Provide the (X, Y) coordinate of the cell's center where the given text is located.  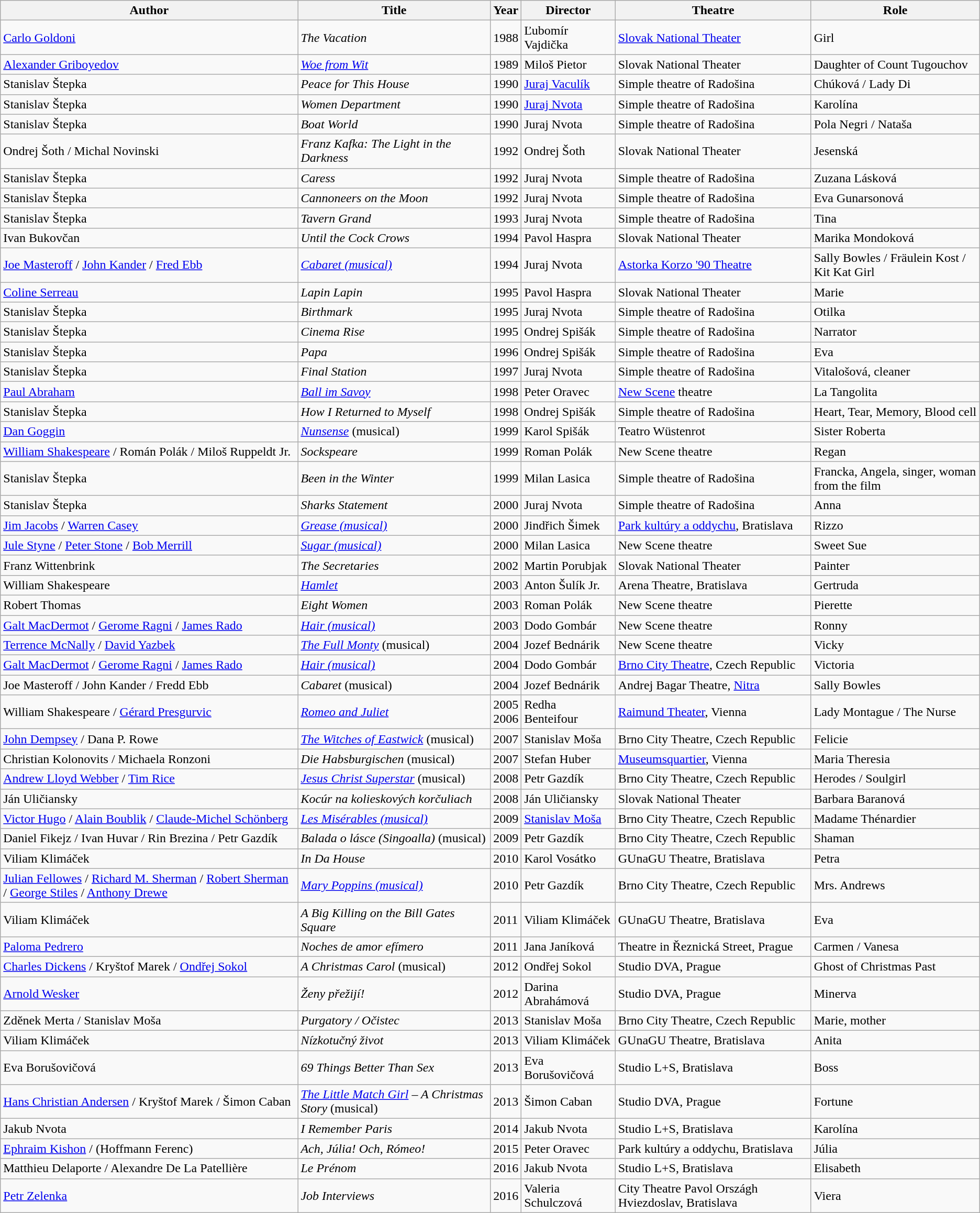
Author (149, 10)
Boat World (394, 124)
Gertruda (895, 585)
Ženy přežijí! (394, 993)
Jindřich Šimek (569, 525)
Redha Benteifour (569, 712)
Darina Abrahámová (569, 993)
Petra (895, 858)
Noches de amor efímero (394, 946)
Shaman (895, 839)
2014 (506, 1129)
Viera (895, 1195)
Jana Janíková (569, 946)
Paul Abraham (149, 392)
A Big Killing on the Bill Gates Square (394, 920)
Teatro Wüstenrot (713, 432)
Eight Women (394, 605)
Jim Jacobs / Warren Casey (149, 525)
Pierette (895, 605)
Vicky (895, 645)
Tavern Grand (394, 218)
Arena Theatre, Bratislava (713, 585)
John Dempsey / Dana P. Rowe (149, 739)
Lady Montague / The Nurse (895, 712)
Francka, Angela, singer, woman from the film (895, 479)
Juraj Vaculík (569, 84)
Job Interviews (394, 1195)
Ivan Bukovčan (149, 238)
Ephraim Kishon / (Hoffmann Ferenc) (149, 1149)
Anita (895, 1041)
Elisabeth (895, 1168)
Zuzana Lásková (895, 178)
1996 (506, 352)
Daniel Fikejz / Ivan Huvar / Rin Brezina / Petr Gazdík (149, 839)
La Tangolita (895, 392)
Die Habsburgischen (musical) (394, 759)
Anna (895, 505)
Hamlet (394, 585)
Papa (394, 352)
Felicie (895, 739)
Sally Bowles (895, 685)
Women Department (394, 104)
Mary Poppins (musical) (394, 885)
Victoria (895, 665)
I Remember Paris (394, 1129)
How I Returned to Myself (394, 412)
Hans Christian Andersen / Kryštof Marek / Šimon Caban (149, 1102)
Painter (895, 565)
Caress (394, 178)
Director (569, 10)
Stefan Huber (569, 759)
1997 (506, 372)
Minerva (895, 993)
Purgatory / Očistec (394, 1021)
Ondřej Sokol (569, 966)
Peace for This House (394, 84)
Sweet Sue (895, 545)
Martin Porubjak (569, 565)
Birthmark (394, 312)
1993 (506, 218)
Nunsense (musical) (394, 432)
Coline Serreau (149, 292)
Herodes / Soulgirl (895, 779)
Pola Negri / Nataša (895, 124)
Narrator (895, 332)
The Witches of Eastwick (musical) (394, 739)
1989 (506, 64)
Until the Cock Crows (394, 238)
Cinema Rise (394, 332)
Christian Kolonovits / Michaela Ronzoni (149, 759)
City Theatre Pavol Országh Hviezdoslav, Bratislava (713, 1195)
Nízkotučný život (394, 1041)
Anton Šulík Jr. (569, 585)
The Secretaries (394, 565)
Chúková / Lady Di (895, 84)
1988 (506, 38)
Year (506, 10)
Ach, Júlia! Och, Rómeo! (394, 1149)
Joe Masteroff / John Kander / Fredd Ebb (149, 685)
Woe from Wit (394, 64)
The Little Match Girl – A Christmas Story (musical) (394, 1102)
William Shakespeare / Román Polák / Miloš Ruppeldt Jr. (149, 451)
Theatre (713, 10)
Museumsquartier, Vienna (713, 759)
Carmen / Vanesa (895, 946)
2002 (506, 565)
Terrence McNally / David Yazbek (149, 645)
Romeo and Juliet (394, 712)
Eva Gunarsonová (895, 198)
Jule Styne / Peter Stone / Bob Merrill (149, 545)
Lapin Lapin (394, 292)
Regan (895, 451)
Le Prénom (394, 1168)
Ball im Savoy (394, 392)
Sally Bowles / Fräulein Kost / Kit Kat Girl (895, 265)
Andrew Lloyd Webber / Tim Rice (149, 779)
Jesenská (895, 151)
Sharks Statement (394, 505)
Role (895, 10)
Girl (895, 38)
Ondrej Šoth / Michal Novinski (149, 151)
Ľubomír Vajdička (569, 38)
Karol Spišák (569, 432)
Barbara Baranová (895, 799)
Charles Dickens / Kryštof Marek / Ondřej Sokol (149, 966)
Sockspeare (394, 451)
Carlo Goldoni (149, 38)
Petr Zelenka (149, 1195)
Jesus Christ Superstar (musical) (394, 779)
Dan Goggin (149, 432)
The Full Monty (musical) (394, 645)
Marie (895, 292)
William Shakespeare / Gérard Presgurvic (149, 712)
Balada o lásce (Singoalla) (musical) (394, 839)
William Shakespeare (149, 585)
Karol Vosátko (569, 858)
Vitalošová, cleaner (895, 372)
Franz Kafka: The Light in the Darkness (394, 151)
Matthieu Delaporte / Alexandre De La Patellière (149, 1168)
Ghost of Christmas Past (895, 966)
Sister Roberta (895, 432)
2015 (506, 1149)
Madame Thénardier (895, 819)
Les Misérables (musical) (394, 819)
Miloš Pietor (569, 64)
Victor Hugo / Alain Boublik / Claude-Michel Schönberg (149, 819)
Tina (895, 218)
Andrej Bagar Theatre, Nitra (713, 685)
Zděnek Merta / Stanislav Moša (149, 1021)
Boss (895, 1067)
Theatre in Řeznická Street, Prague (713, 946)
Been in the Winter (394, 479)
Robert Thomas (149, 605)
Joe Masteroff / John Kander / Fred Ebb (149, 265)
Franz Wittenbrink (149, 565)
Final Station (394, 372)
Valeria Schulczová (569, 1195)
Kocúr na kolieskových korčuliach (394, 799)
Julian Fellowes / Richard M. Sherman / Robert Sherman / George Stiles / Anthony Drewe (149, 885)
Raimund Theater, Vienna (713, 712)
Júlia (895, 1149)
Rizzo (895, 525)
Arnold Wesker (149, 993)
69 Things Better Than Sex (394, 1067)
The Vacation (394, 38)
Alexander Griboyedov (149, 64)
In Da House (394, 858)
Mrs. Andrews (895, 885)
A Christmas Carol (musical) (394, 966)
Daughter of Count Tugouchov (895, 64)
Cannoneers on the Moon (394, 198)
Heart, Tear, Memory, Blood cell (895, 412)
Maria Theresia (895, 759)
Sugar (musical) (394, 545)
Ondrej Šoth (569, 151)
20052006 (506, 712)
Otilka (895, 312)
Astorka Korzo '90 Theatre (713, 265)
Ronny (895, 625)
Marie, mother (895, 1021)
Marika Mondoková (895, 238)
Paloma Pedrero (149, 946)
Šimon Caban (569, 1102)
Fortune (895, 1102)
Grease (musical) (394, 525)
Title (394, 10)
